Capture the cell that displays the provided text and extract its [X, Y] central coordinate. 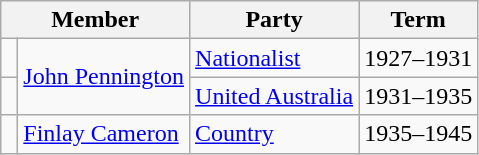
1927–1931 [418, 58]
United Australia [274, 96]
Finlay Cameron [104, 134]
John Pennington [104, 77]
1935–1945 [418, 134]
Nationalist [274, 58]
Party [274, 20]
Term [418, 20]
Member [96, 20]
1931–1935 [418, 96]
Country [274, 134]
